Pinpoint the cell where the given text exists, returning its (x, y) midpoint coordinate. 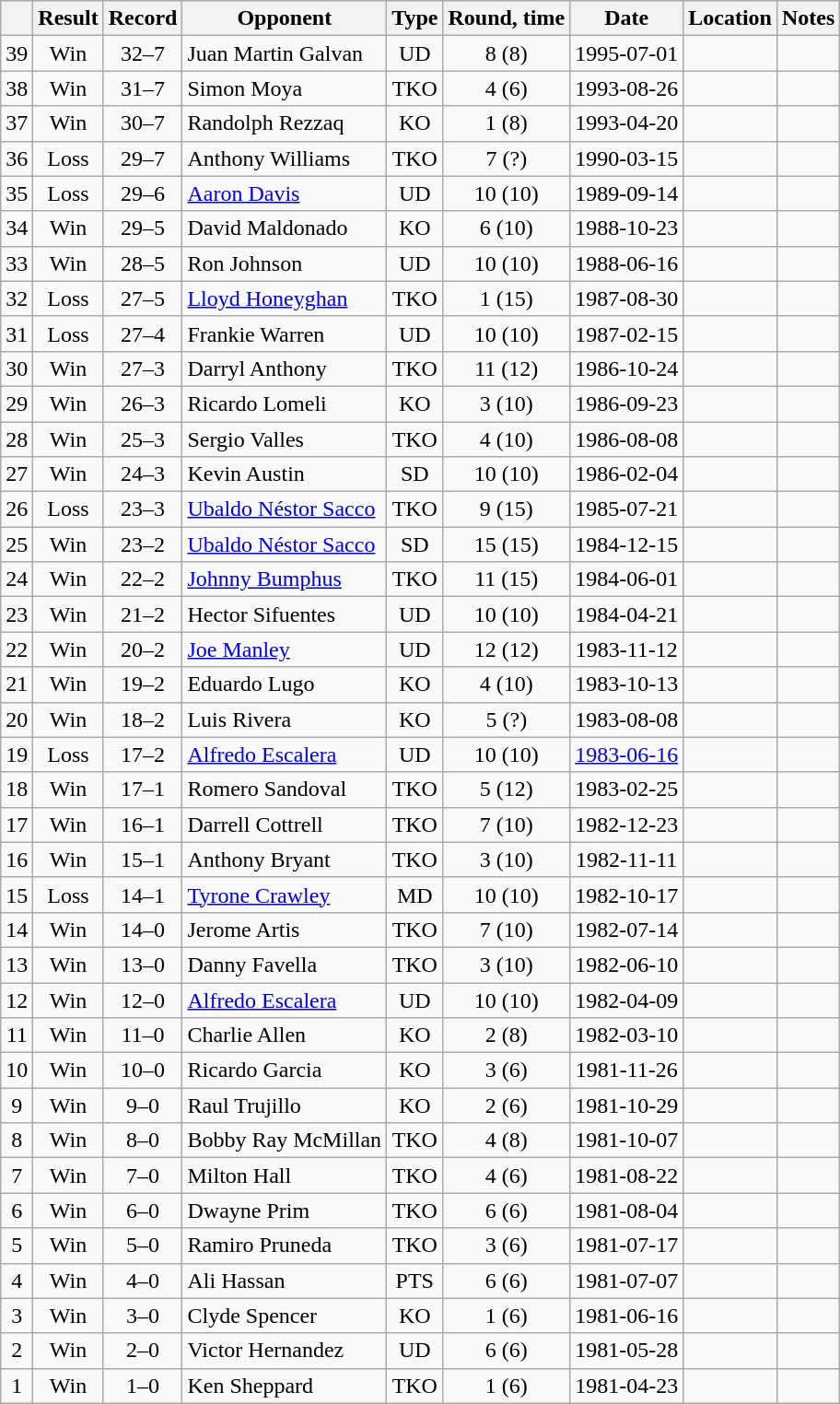
1982-06-10 (626, 965)
5 (17, 1246)
25–3 (143, 439)
29–5 (143, 228)
7 (17, 1176)
14–0 (143, 930)
4–0 (143, 1281)
1984-12-15 (626, 544)
3–0 (143, 1316)
5 (?) (507, 720)
Ramiro Pruneda (285, 1246)
9 (17, 1106)
1983-10-13 (626, 684)
Ken Sheppard (285, 1386)
Eduardo Lugo (285, 684)
22 (17, 649)
15 (15) (507, 544)
5–0 (143, 1246)
34 (17, 228)
32–7 (143, 53)
1981-10-07 (626, 1141)
Simon Moya (285, 88)
Type (414, 18)
1987-08-30 (626, 298)
6 (17, 1211)
2 (17, 1351)
1981-06-16 (626, 1316)
28–5 (143, 263)
1982-04-09 (626, 1000)
Anthony Bryant (285, 860)
Danny Favella (285, 965)
3 (17, 1316)
7–0 (143, 1176)
8–0 (143, 1141)
2 (6) (507, 1106)
9 (15) (507, 509)
Lloyd Honeyghan (285, 298)
8 (17, 1141)
20–2 (143, 649)
Raul Trujillo (285, 1106)
1986-09-23 (626, 404)
1982-10-17 (626, 895)
19 (17, 755)
Victor Hernandez (285, 1351)
29–7 (143, 158)
Sergio Valles (285, 439)
18–2 (143, 720)
1984-04-21 (626, 614)
Anthony Williams (285, 158)
1 (15) (507, 298)
6–0 (143, 1211)
18 (17, 790)
1983-06-16 (626, 755)
17–1 (143, 790)
1982-11-11 (626, 860)
24–3 (143, 474)
1987-02-15 (626, 333)
1988-06-16 (626, 263)
Bobby Ray McMillan (285, 1141)
1985-07-21 (626, 509)
4 (17, 1281)
23–2 (143, 544)
17–2 (143, 755)
13 (17, 965)
35 (17, 193)
31–7 (143, 88)
14 (17, 930)
Milton Hall (285, 1176)
1988-10-23 (626, 228)
1986-08-08 (626, 439)
Location (730, 18)
1981-07-17 (626, 1246)
26–3 (143, 404)
Juan Martin Galvan (285, 53)
20 (17, 720)
39 (17, 53)
Hector Sifuentes (285, 614)
6 (10) (507, 228)
Johnny Bumphus (285, 579)
17 (17, 825)
Ron Johnson (285, 263)
1981-04-23 (626, 1386)
1983-08-08 (626, 720)
1986-02-04 (626, 474)
14–1 (143, 895)
1990-03-15 (626, 158)
2 (8) (507, 1035)
1–0 (143, 1386)
2–0 (143, 1351)
30 (17, 369)
Dwayne Prim (285, 1211)
38 (17, 88)
Romero Sandoval (285, 790)
1982-03-10 (626, 1035)
21 (17, 684)
MD (414, 895)
Darryl Anthony (285, 369)
10 (17, 1071)
Opponent (285, 18)
1 (8) (507, 123)
1981-05-28 (626, 1351)
22–2 (143, 579)
1981-08-22 (626, 1176)
1984-06-01 (626, 579)
23–3 (143, 509)
24 (17, 579)
23 (17, 614)
Charlie Allen (285, 1035)
Record (143, 18)
Ali Hassan (285, 1281)
27 (17, 474)
Notes (808, 18)
Result (68, 18)
7 (?) (507, 158)
1993-08-26 (626, 88)
27–5 (143, 298)
29–6 (143, 193)
Joe Manley (285, 649)
5 (12) (507, 790)
Date (626, 18)
15–1 (143, 860)
4 (8) (507, 1141)
1981-08-04 (626, 1211)
11 (12) (507, 369)
11 (17, 1035)
PTS (414, 1281)
9–0 (143, 1106)
12–0 (143, 1000)
1981-07-07 (626, 1281)
16–1 (143, 825)
Ricardo Lomeli (285, 404)
Tyrone Crawley (285, 895)
26 (17, 509)
12 (17, 1000)
1981-10-29 (626, 1106)
Frankie Warren (285, 333)
1986-10-24 (626, 369)
Clyde Spencer (285, 1316)
1982-12-23 (626, 825)
Kevin Austin (285, 474)
12 (12) (507, 649)
13–0 (143, 965)
1989-09-14 (626, 193)
32 (17, 298)
Luis Rivera (285, 720)
1981-11-26 (626, 1071)
Ricardo Garcia (285, 1071)
Darrell Cottrell (285, 825)
David Maldonado (285, 228)
Round, time (507, 18)
36 (17, 158)
1983-11-12 (626, 649)
21–2 (143, 614)
1983-02-25 (626, 790)
1993-04-20 (626, 123)
27–4 (143, 333)
10–0 (143, 1071)
1 (17, 1386)
19–2 (143, 684)
28 (17, 439)
11–0 (143, 1035)
27–3 (143, 369)
Jerome Artis (285, 930)
25 (17, 544)
8 (8) (507, 53)
1995-07-01 (626, 53)
37 (17, 123)
33 (17, 263)
11 (15) (507, 579)
15 (17, 895)
1982-07-14 (626, 930)
31 (17, 333)
Aaron Davis (285, 193)
Randolph Rezzaq (285, 123)
30–7 (143, 123)
16 (17, 860)
29 (17, 404)
